Return the [X, Y] coordinate for the center point of the cell that contains the specified text.  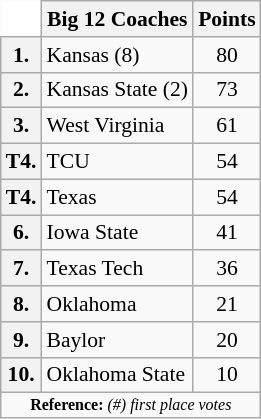
10. [22, 375]
21 [227, 304]
41 [227, 233]
Texas Tech [117, 269]
Oklahoma [117, 304]
80 [227, 55]
73 [227, 90]
3. [22, 126]
Big 12 Coaches [117, 19]
TCU [117, 162]
West Virginia [117, 126]
Kansas State (2) [117, 90]
2. [22, 90]
1. [22, 55]
Texas [117, 197]
Points [227, 19]
Kansas (8) [117, 55]
10 [227, 375]
20 [227, 340]
6. [22, 233]
Iowa State [117, 233]
61 [227, 126]
7. [22, 269]
Baylor [117, 340]
36 [227, 269]
Reference: (#) first place votes [131, 405]
Oklahoma State [117, 375]
8. [22, 304]
9. [22, 340]
